Search for the cell housing the specified text and yield its (x, y) center coordinate. 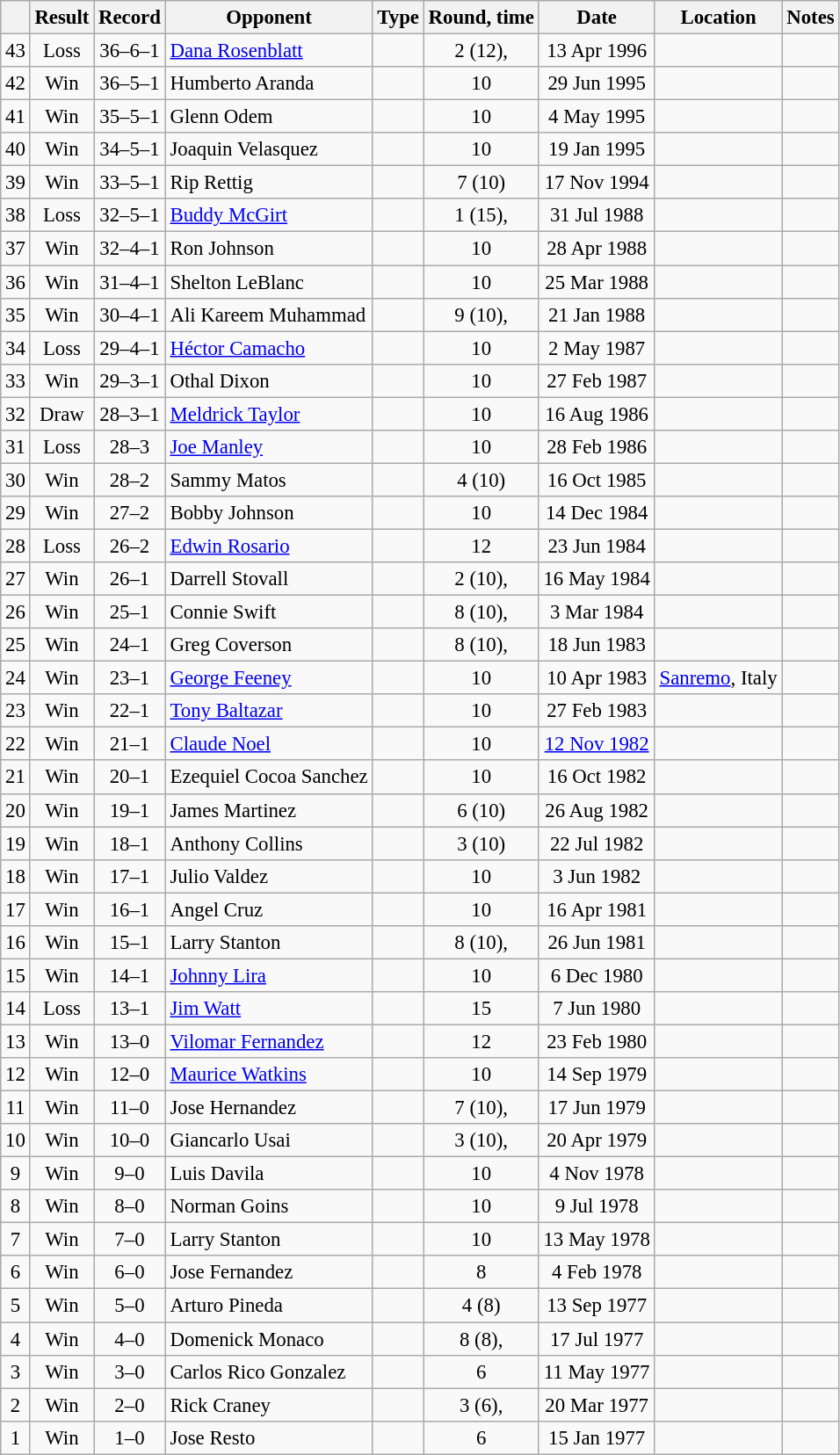
20 Mar 1977 (597, 1405)
23 (16, 711)
42 (16, 83)
4 May 1995 (597, 117)
9 Jul 1978 (597, 1206)
Bobby Johnson (269, 513)
25–1 (130, 612)
8–0 (130, 1206)
2 (10), (482, 579)
39 (16, 183)
36–5–1 (130, 83)
2 May 1987 (597, 348)
17 Jul 1977 (597, 1339)
35 (16, 315)
28–2 (130, 480)
9 (16, 1174)
2 (12), (482, 51)
18–1 (130, 843)
4 (10) (482, 480)
12 Nov 1982 (597, 744)
Buddy McGirt (269, 215)
41 (16, 117)
26 Aug 1982 (597, 810)
36 (16, 282)
10 Apr 1983 (597, 678)
21 (16, 778)
15–1 (130, 943)
9–0 (130, 1174)
Dana Rosenblatt (269, 51)
4–0 (130, 1339)
Shelton LeBlanc (269, 282)
27 Feb 1987 (597, 380)
36–6–1 (130, 51)
Record (130, 18)
Joaquin Velasquez (269, 149)
6 Dec 1980 (597, 975)
30 (16, 480)
19 (16, 843)
Ali Kareem Muhammad (269, 315)
12–0 (130, 1075)
1–0 (130, 1437)
24–1 (130, 645)
17 Nov 1994 (597, 183)
31 (16, 447)
29 (16, 513)
1 (15), (482, 215)
29–3–1 (130, 380)
Ron Johnson (269, 249)
7 (10), (482, 1108)
13 May 1978 (597, 1240)
6 (10) (482, 810)
George Feeney (269, 678)
20 (16, 810)
2 (16, 1405)
40 (16, 149)
17 Jun 1979 (597, 1108)
Date (597, 18)
Ezequiel Cocoa Sanchez (269, 778)
28 Feb 1986 (597, 447)
1 (16, 1437)
25 (16, 645)
Rip Rettig (269, 183)
2–0 (130, 1405)
16 Aug 1986 (597, 414)
23 Feb 1980 (597, 1041)
Arturo Pineda (269, 1306)
13 (16, 1041)
14 Dec 1984 (597, 513)
16–1 (130, 909)
Meldrick Taylor (269, 414)
13 Apr 1996 (597, 51)
Héctor Camacho (269, 348)
Norman Goins (269, 1206)
6–0 (130, 1273)
3 Mar 1984 (597, 612)
13–0 (130, 1041)
35–5–1 (130, 117)
Draw (62, 414)
13 Sep 1977 (597, 1306)
16 Oct 1982 (597, 778)
11–0 (130, 1108)
16 May 1984 (597, 579)
5–0 (130, 1306)
28–3–1 (130, 414)
Darrell Stovall (269, 579)
26 Jun 1981 (597, 943)
3 Jun 1982 (597, 876)
Maurice Watkins (269, 1075)
Vilomar Fernandez (269, 1041)
9 (10), (482, 315)
Connie Swift (269, 612)
10–0 (130, 1140)
Domenick Monaco (269, 1339)
Sanremo, Italy (719, 678)
23 Jun 1984 (597, 546)
27–2 (130, 513)
27 (16, 579)
James Martinez (269, 810)
4 (16, 1339)
31 Jul 1988 (597, 215)
22 (16, 744)
8 (8), (482, 1339)
Luis Davila (269, 1174)
3 (10), (482, 1140)
Type (398, 18)
4 Feb 1978 (597, 1273)
Carlos Rico Gonzalez (269, 1372)
26–1 (130, 579)
33–5–1 (130, 183)
5 (16, 1306)
22–1 (130, 711)
43 (16, 51)
31–4–1 (130, 282)
21 Jan 1988 (597, 315)
16 Apr 1981 (597, 909)
32–5–1 (130, 215)
Jose Resto (269, 1437)
Sammy Matos (269, 480)
19–1 (130, 810)
37 (16, 249)
Joe Manley (269, 447)
3–0 (130, 1372)
Opponent (269, 18)
3 (10) (482, 843)
16 Oct 1985 (597, 480)
24 (16, 678)
25 Mar 1988 (597, 282)
4 (8) (482, 1306)
Notes (810, 18)
14 Sep 1979 (597, 1075)
20 Apr 1979 (597, 1140)
29 Jun 1995 (597, 83)
3 (16, 1372)
27 Feb 1983 (597, 711)
3 (6), (482, 1405)
Johnny Lira (269, 975)
28 (16, 546)
14–1 (130, 975)
20–1 (130, 778)
26 (16, 612)
Anthony Collins (269, 843)
28–3 (130, 447)
17 (16, 909)
Julio Valdez (269, 876)
30–4–1 (130, 315)
11 (16, 1108)
11 May 1977 (597, 1372)
16 (16, 943)
Location (719, 18)
Othal Dixon (269, 380)
28 Apr 1988 (597, 249)
15 Jan 1977 (597, 1437)
38 (16, 215)
13–1 (130, 1009)
7 Jun 1980 (597, 1009)
14 (16, 1009)
Round, time (482, 18)
4 Nov 1978 (597, 1174)
Claude Noel (269, 744)
22 Jul 1982 (597, 843)
Jose Fernandez (269, 1273)
Tony Baltazar (269, 711)
7–0 (130, 1240)
32–4–1 (130, 249)
21–1 (130, 744)
18 Jun 1983 (597, 645)
33 (16, 380)
17–1 (130, 876)
Rick Craney (269, 1405)
Result (62, 18)
Angel Cruz (269, 909)
Humberto Aranda (269, 83)
Jim Watt (269, 1009)
Giancarlo Usai (269, 1140)
7 (10) (482, 183)
Jose Hernandez (269, 1108)
34 (16, 348)
32 (16, 414)
26–2 (130, 546)
23–1 (130, 678)
Edwin Rosario (269, 546)
29–4–1 (130, 348)
Greg Coverson (269, 645)
7 (16, 1240)
Glenn Odem (269, 117)
19 Jan 1995 (597, 149)
18 (16, 876)
34–5–1 (130, 149)
